Locate the cell with the specified text and output its (X, Y) center coordinate. 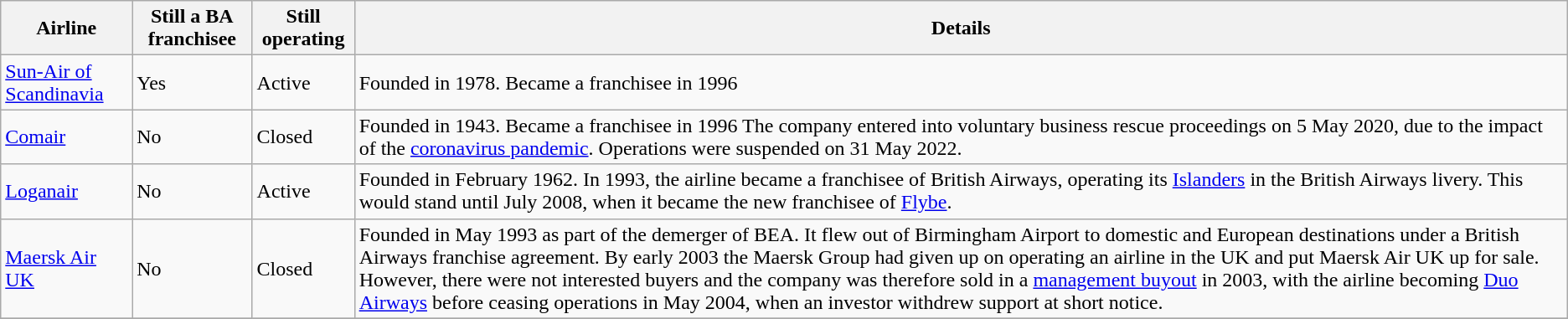
Still a BA franchisee (193, 28)
Loganair (67, 191)
Airline (67, 28)
Sun-Air of Scandinavia (67, 82)
Comair (67, 137)
Yes (193, 82)
Still operating (303, 28)
Maersk Air UK (67, 268)
Founded in 1978. Became a franchisee in 1996 (961, 82)
Details (961, 28)
